Scan for the cell matching the given text and deliver its (X, Y) coordinate at center. 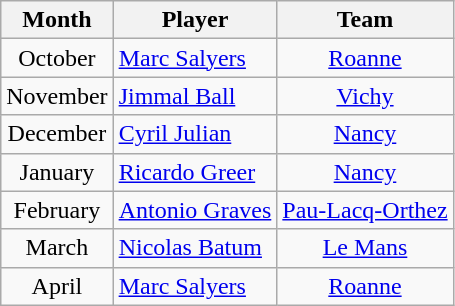
December (57, 134)
Le Mans (365, 248)
Nicolas Batum (195, 248)
February (57, 210)
Antonio Graves (195, 210)
Ricardo Greer (195, 172)
March (57, 248)
October (57, 58)
Player (195, 20)
Pau-Lacq-Orthez (365, 210)
Month (57, 20)
Cyril Julian (195, 134)
Vichy (365, 96)
November (57, 96)
April (57, 286)
Jimmal Ball (195, 96)
January (57, 172)
Team (365, 20)
